Extract the (X, Y) coordinate from the center of the cell holding the provided text.  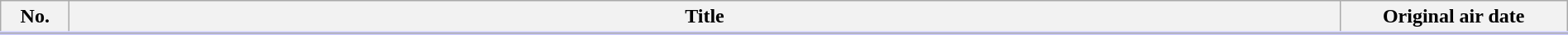
Original air date (1454, 17)
No. (35, 17)
Title (705, 17)
